From the cell containing the given text, extract its center point as [X, Y] coordinate. 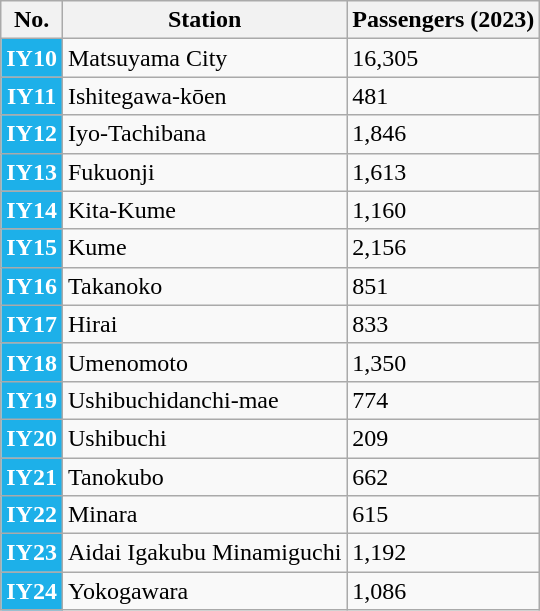
Ishitegawa-kōen [204, 96]
Yokogawara [204, 591]
IY15 [32, 248]
833 [444, 324]
IY21 [32, 477]
209 [444, 438]
Ushibuchidanchi-mae [204, 400]
Matsuyama City [204, 58]
Aidai Igakubu Minamiguchi [204, 553]
Kita-Kume [204, 210]
Kume [204, 248]
Tanokubo [204, 477]
IY17 [32, 324]
IY10 [32, 58]
IY16 [32, 286]
IY22 [32, 515]
774 [444, 400]
Hirai [204, 324]
481 [444, 96]
IY18 [32, 362]
1,613 [444, 172]
Takanoko [204, 286]
IY13 [32, 172]
Passengers (2023) [444, 20]
1,086 [444, 591]
1,350 [444, 362]
662 [444, 477]
16,305 [444, 58]
Station [204, 20]
Iyo-Tachibana [204, 134]
IY12 [32, 134]
Ushibuchi [204, 438]
1,192 [444, 553]
Umenomoto [204, 362]
851 [444, 286]
IY11 [32, 96]
Fukuonji [204, 172]
IY23 [32, 553]
1,160 [444, 210]
IY24 [32, 591]
IY19 [32, 400]
IY14 [32, 210]
1,846 [444, 134]
No. [32, 20]
615 [444, 515]
2,156 [444, 248]
Minara [204, 515]
IY20 [32, 438]
